Return [X, Y] of the center of cell containing provided text 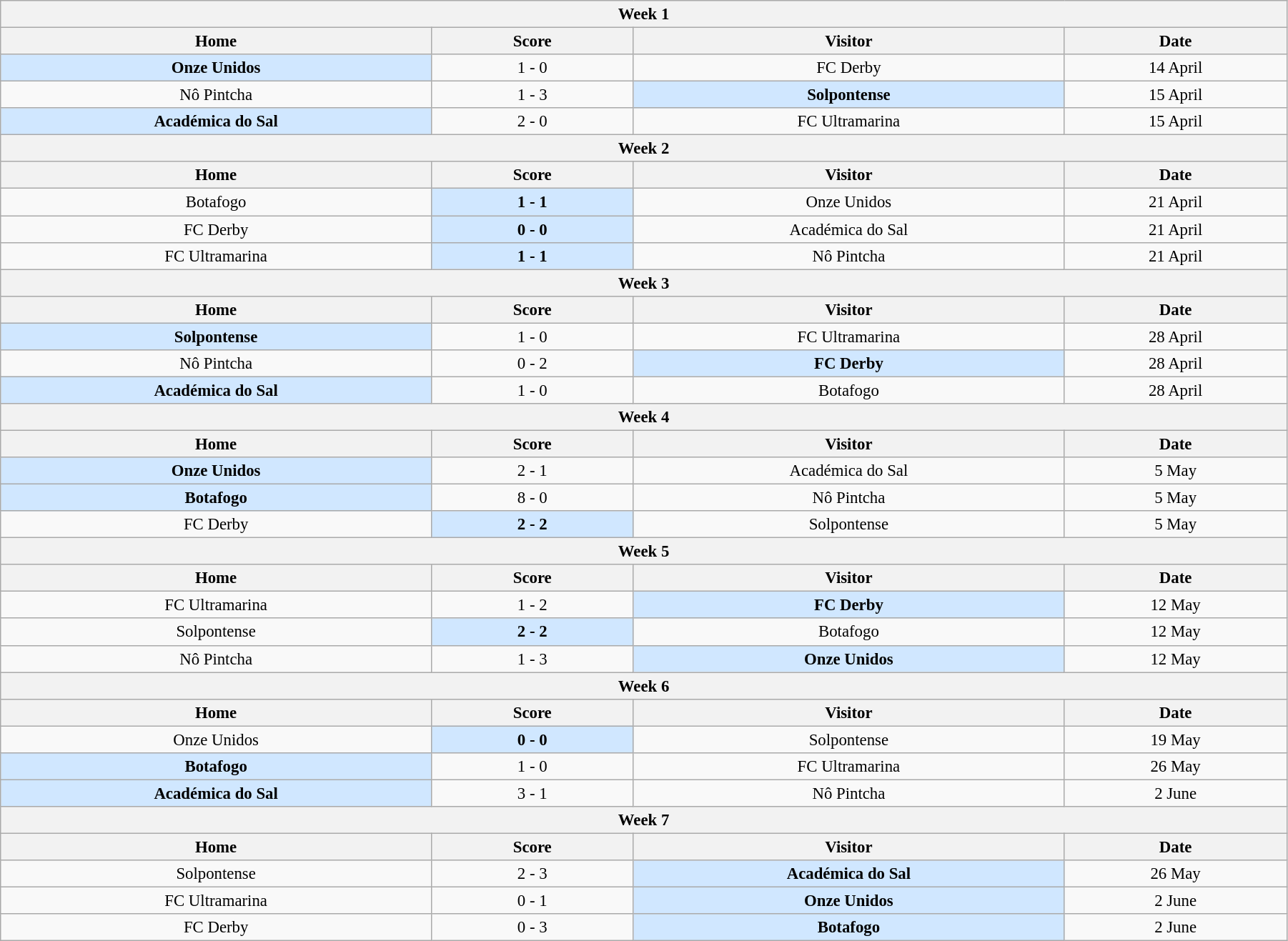
2 - 0 [532, 121]
Week 4 [644, 417]
Week 6 [644, 686]
Week 5 [644, 552]
Week 3 [644, 283]
14 April [1176, 68]
0 - 2 [532, 364]
Week 1 [644, 14]
Week 7 [644, 820]
1 - 2 [532, 605]
3 - 1 [532, 793]
0 - 3 [532, 927]
0 - 1 [532, 901]
2 - 3 [532, 874]
Week 2 [644, 149]
19 May [1176, 740]
2 - 1 [532, 471]
8 - 0 [532, 498]
